Output the (X, Y) coordinate of the center of the cell containing the given text.  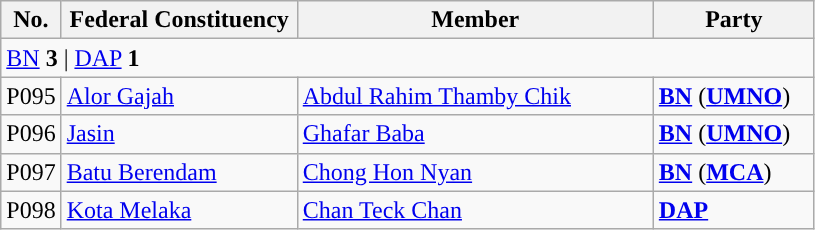
P098 (31, 210)
P095 (31, 96)
Chong Hon Nyan (475, 172)
Jasin (179, 134)
Party (734, 20)
BN 3 | DAP 1 (408, 58)
Member (475, 20)
Federal Constituency (179, 20)
Batu Berendam (179, 172)
P097 (31, 172)
No. (31, 20)
BN (MCA) (734, 172)
P096 (31, 134)
Kota Melaka (179, 210)
Chan Teck Chan (475, 210)
Abdul Rahim Thamby Chik (475, 96)
Ghafar Baba (475, 134)
DAP (734, 210)
Alor Gajah (179, 96)
